Identify which cell holds the provided text, then report its (X, Y) central coordinate. 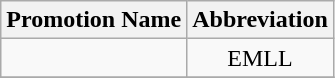
EMLL (260, 58)
Abbreviation (260, 20)
Promotion Name (94, 20)
